For the text-containing cell, return its midpoint in (X, Y) coordinate format. 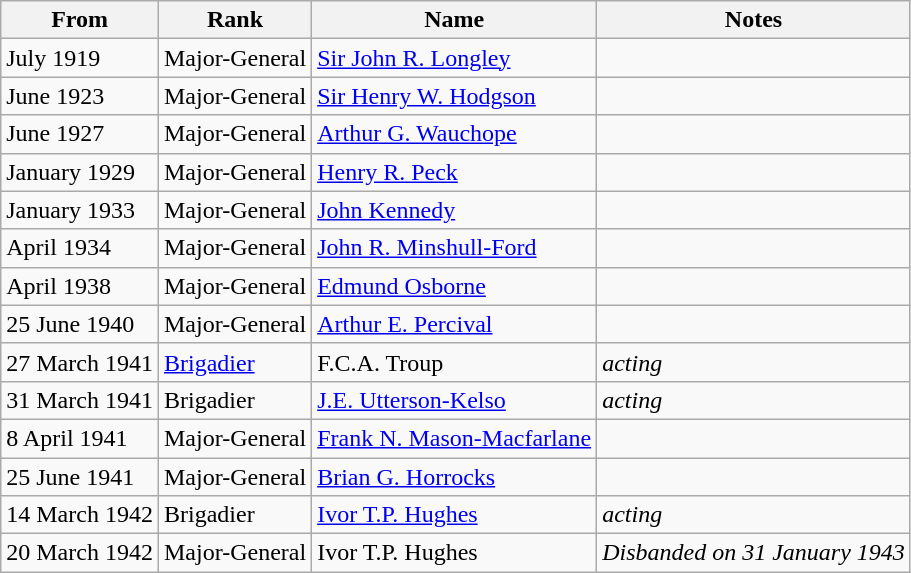
J.E. Utterson-Kelso (454, 400)
25 June 1941 (80, 477)
June 1927 (80, 134)
Notes (754, 20)
January 1933 (80, 210)
June 1923 (80, 96)
20 March 1942 (80, 553)
Brian G. Horrocks (454, 477)
Arthur E. Percival (454, 324)
Henry R. Peck (454, 172)
From (80, 20)
Disbanded on 31 January 1943 (754, 553)
25 June 1940 (80, 324)
F.C.A. Troup (454, 362)
Name (454, 20)
Sir John R. Longley (454, 58)
Frank N. Mason-Macfarlane (454, 438)
January 1929 (80, 172)
Sir Henry W. Hodgson (454, 96)
27 March 1941 (80, 362)
Rank (234, 20)
April 1934 (80, 248)
John Kennedy (454, 210)
Edmund Osborne (454, 286)
Arthur G. Wauchope (454, 134)
31 March 1941 (80, 400)
14 March 1942 (80, 515)
April 1938 (80, 286)
8 April 1941 (80, 438)
July 1919 (80, 58)
John R. Minshull-Ford (454, 248)
